Capture the cell that displays the provided text and extract its (X, Y) central coordinate. 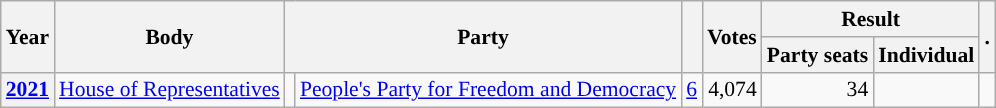
Year (28, 36)
2021 (28, 90)
34 (818, 90)
. (987, 36)
6 (692, 90)
Result (871, 19)
Individual (926, 55)
4,074 (732, 90)
Body (170, 36)
Party seats (818, 55)
House of Representatives (170, 90)
People's Party for Freedom and Democracy (488, 90)
Party (483, 36)
Votes (732, 36)
